Scan for the cell matching the given text and deliver its (X, Y) coordinate at center. 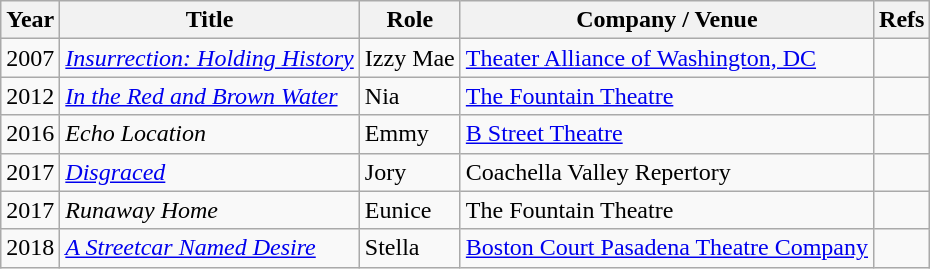
2018 (30, 248)
Coachella Valley Repertory (666, 172)
Disgraced (210, 172)
2016 (30, 134)
Year (30, 20)
Emmy (410, 134)
Echo Location (210, 134)
Runaway Home (210, 210)
Role (410, 20)
Eunice (410, 210)
B Street Theatre (666, 134)
Insurrection: Holding History (210, 58)
Stella (410, 248)
In the Red and Brown Water (210, 96)
Theater Alliance of Washington, DC (666, 58)
Jory (410, 172)
Refs (902, 20)
Boston Court Pasadena Theatre Company (666, 248)
Company / Venue (666, 20)
2007 (30, 58)
Nia (410, 96)
Izzy Mae (410, 58)
Title (210, 20)
A Streetcar Named Desire (210, 248)
2012 (30, 96)
